Capture the cell that displays the provided text and extract its [X, Y] central coordinate. 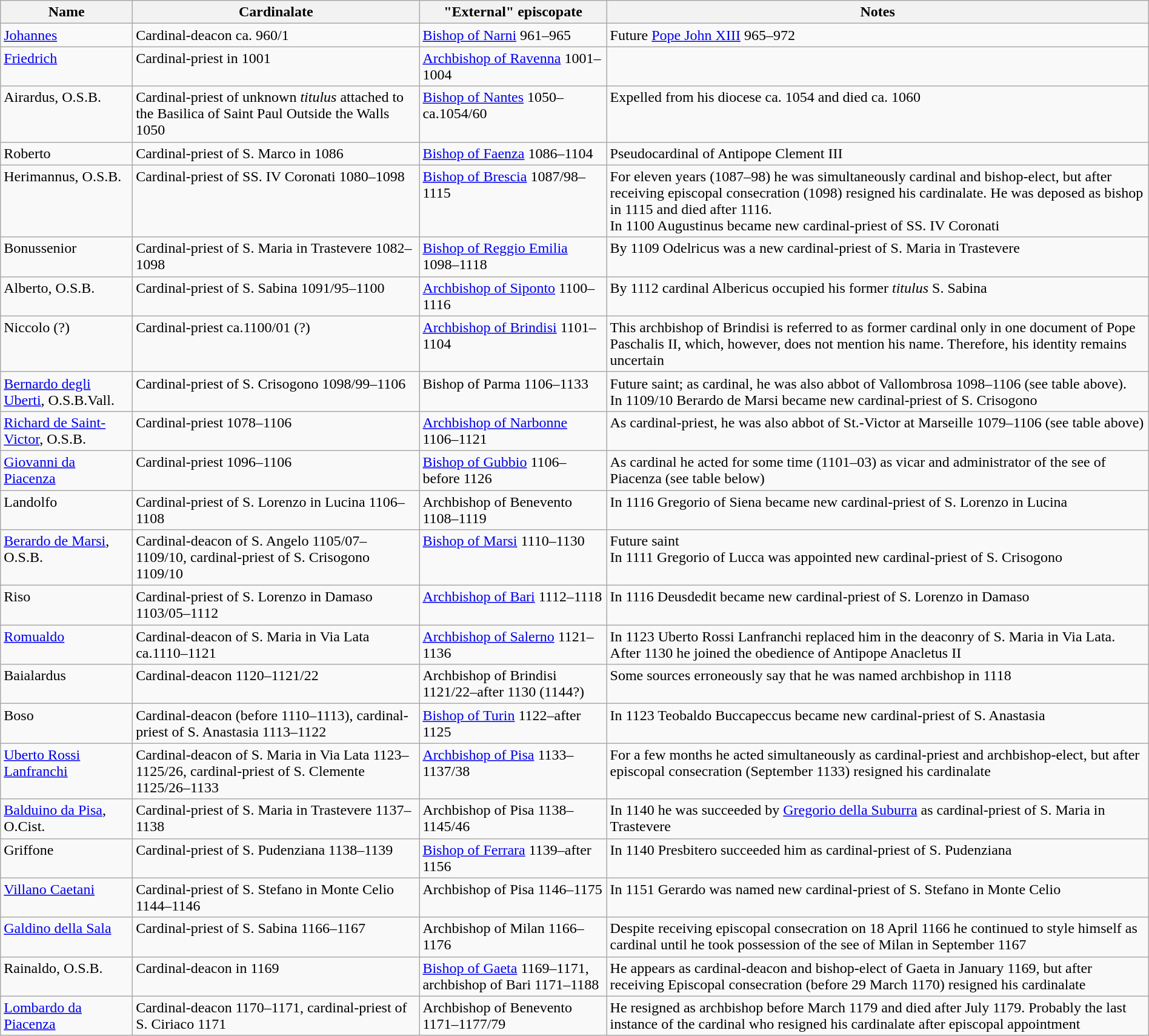
Cardinal-priest of S. Stefano in Monte Celio 1144–1146 [276, 897]
Niccolo (?) [67, 344]
By 1109 Odelricus was a new cardinal-priest of S. Maria in Trastevere [878, 257]
Bishop of Nantes 1050–ca.1054/60 [513, 114]
Notes [878, 12]
Richard de Saint-Victor, O.S.B. [67, 430]
Bernardo degli Uberti, O.S.B.Vall. [67, 392]
Romualdo [67, 645]
Herimannus, O.S.B. [67, 201]
Cardinal-deacon of S. Maria in Via Lata ca.1110–1121 [276, 645]
Archbishop of Ravenna 1001–1004 [513, 67]
Cardinal-deacon 1170–1171, cardinal-priest of S. Ciriaco 1171 [276, 1016]
Bishop of Marsi 1110–1130 [513, 558]
Name [67, 12]
Archbishop of Benevento 1108–1119 [513, 509]
Bishop of Narni 961–965 [513, 35]
Bishop of Gubbio 1106–before 1126 [513, 470]
In 1151 Gerardo was named new cardinal-priest of S. Stefano in Monte Celio [878, 897]
By 1112 cardinal Albericus occupied his former titulus S. Sabina [878, 296]
Archbishop of Pisa 1146–1175 [513, 897]
Cardinal-priest of S. Maria in Trastevere 1137–1138 [276, 818]
Friedrich [67, 67]
Landolfo [67, 509]
Bishop of Brescia 1087/98–1115 [513, 201]
Cardinal-deacon of S. Maria in Via Lata 1123–1125/26, cardinal-priest of S. Clemente 1125/26–1133 [276, 771]
Bishop of Faenza 1086–1104 [513, 153]
Boso [67, 724]
Archbishop of Brindisi 1101–1104 [513, 344]
As cardinal-priest, he was also abbot of St.-Victor at Marseille 1079–1106 (see table above) [878, 430]
Cardinal-priest in 1001 [276, 67]
In 1116 Deusdedit became new cardinal-priest of S. Lorenzo in Damaso [878, 605]
Griffone [67, 858]
Berardo de Marsi, O.S.B. [67, 558]
Cardinal-priest of S. Crisogono 1098/99–1106 [276, 392]
Cardinal-priest of unknown titulus attached to the Basilica of Saint Paul Outside the Walls 1050 [276, 114]
Cardinal-deacon of S. Angelo 1105/07–1109/10, cardinal-priest of S. Crisogono 1109/10 [276, 558]
Archbishop of Bari 1112–1118 [513, 605]
In 1140 he was succeeded by Gregorio della Suburra as cardinal-priest of S. Maria in Trastevere [878, 818]
Cardinal-deacon (before 1110–1113), cardinal-priest of S. Anastasia 1113–1122 [276, 724]
Cardinal-priest 1078–1106 [276, 430]
Bishop of Turin 1122–after 1125 [513, 724]
Bishop of Parma 1106–1133 [513, 392]
Archbishop of Siponto 1100–1116 [513, 296]
Cardinal-deacon 1120–1121/22 [276, 684]
In 1123 Teobaldo Buccapeccus became new cardinal-priest of S. Anastasia [878, 724]
Cardinal-priest of SS. IV Coronati 1080–1098 [276, 201]
Bishop of Ferrara 1139–after 1156 [513, 858]
Archbishop of Narbonne 1106–1121 [513, 430]
Cardinal-priest of S. Lorenzo in Lucina 1106–1108 [276, 509]
"External" episcopate [513, 12]
Cardinal-priest of S. Maria in Trastevere 1082–1098 [276, 257]
In 1116 Gregorio of Siena became new cardinal-priest of S. Lorenzo in Lucina [878, 509]
Villano Caetani [67, 897]
Archbishop of Brindisi 1121/22–after 1130 (1144?) [513, 684]
Giovanni da Piacenza [67, 470]
Balduino da Pisa, O.Cist. [67, 818]
Galdino della Sala [67, 937]
Cardinal-deacon in 1169 [276, 976]
Airardus, O.S.B. [67, 114]
Archbishop of Milan 1166–1176 [513, 937]
Cardinalate [276, 12]
Cardinal-deacon ca. 960/1 [276, 35]
Pseudocardinal of Antipope Clement III [878, 153]
Bishop of Reggio Emilia 1098–1118 [513, 257]
Riso [67, 605]
Bonussenior [67, 257]
Johannes [67, 35]
Cardinal-priest of S. Sabina 1166–1167 [276, 937]
Future Pope John XIII 965–972 [878, 35]
Alberto, O.S.B. [67, 296]
Cardinal-priest ca.1100/01 (?) [276, 344]
Rainaldo, O.S.B. [67, 976]
As cardinal he acted for some time (1101–03) as vicar and administrator of the see of Piacenza (see table below) [878, 470]
Archbishop of Benevento 1171–1177/79 [513, 1016]
Uberto Rossi Lanfranchi [67, 771]
Cardinal-priest of S. Sabina 1091/95–1100 [276, 296]
In 1123 Uberto Rossi Lanfranchi replaced him in the deaconry of S. Maria in Via Lata. After 1130 he joined the obedience of Antipope Anacletus II [878, 645]
Cardinal-priest of S. Marco in 1086 [276, 153]
Cardinal-priest of S. Pudenziana 1138–1139 [276, 858]
In 1140 Presbitero succeeded him as cardinal-priest of S. Pudenziana [878, 858]
Archbishop of Salerno 1121–1136 [513, 645]
Roberto [67, 153]
Future saintIn 1111 Gregorio of Lucca was appointed new cardinal-priest of S. Crisogono [878, 558]
Lombardo da Piacenza [67, 1016]
Cardinal-priest 1096–1106 [276, 470]
Some sources erroneously say that he was named archbishop in 1118 [878, 684]
Archbishop of Pisa 1133–1137/38 [513, 771]
Archbishop of Pisa 1138–1145/46 [513, 818]
Bishop of Gaeta 1169–1171, archbishop of Bari 1171–1188 [513, 976]
Cardinal-priest of S. Lorenzo in Damaso 1103/05–1112 [276, 605]
Expelled from his diocese ca. 1054 and died ca. 1060 [878, 114]
Baialardus [67, 684]
